Determine the (X, Y) coordinate at the center of the cell enclosing the given text.  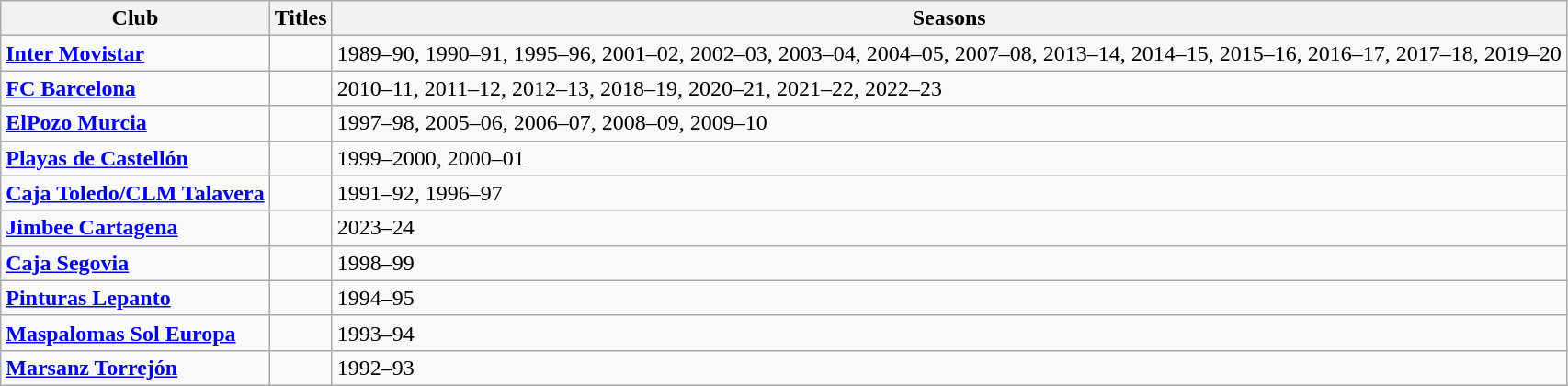
Jimbee Cartagena (135, 228)
FC Barcelona (135, 88)
Seasons (949, 18)
Caja Toledo/CLM Talavera (135, 193)
1989–90, 1990–91, 1995–96, 2001–02, 2002–03, 2003–04, 2004–05, 2007–08, 2013–14, 2014–15, 2015–16, 2016–17, 2017–18, 2019–20 (949, 53)
Titles (301, 18)
Caja Segovia (135, 263)
1998–99 (949, 263)
1993–94 (949, 333)
Marsanz Torrejón (135, 368)
1992–93 (949, 368)
Inter Movistar (135, 53)
Pinturas Lepanto (135, 298)
1994–95 (949, 298)
ElPozo Murcia (135, 123)
Playas de Castellón (135, 158)
Maspalomas Sol Europa (135, 333)
2010–11, 2011–12, 2012–13, 2018–19, 2020–21, 2021–22, 2022–23 (949, 88)
1999–2000, 2000–01 (949, 158)
Club (135, 18)
1997–98, 2005–06, 2006–07, 2008–09, 2009–10 (949, 123)
1991–92, 1996–97 (949, 193)
2023–24 (949, 228)
